Capture the cell that displays the provided text and extract its (X, Y) central coordinate. 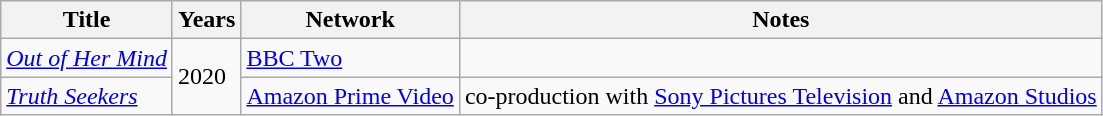
Title (87, 20)
Notes (780, 20)
BBC Two (350, 58)
co-production with Sony Pictures Television and Amazon Studios (780, 96)
Out of Her Mind (87, 58)
Truth Seekers (87, 96)
Amazon Prime Video (350, 96)
Network (350, 20)
2020 (206, 77)
Years (206, 20)
